Determine the (x, y) coordinate at the center of the cell enclosing the given text.  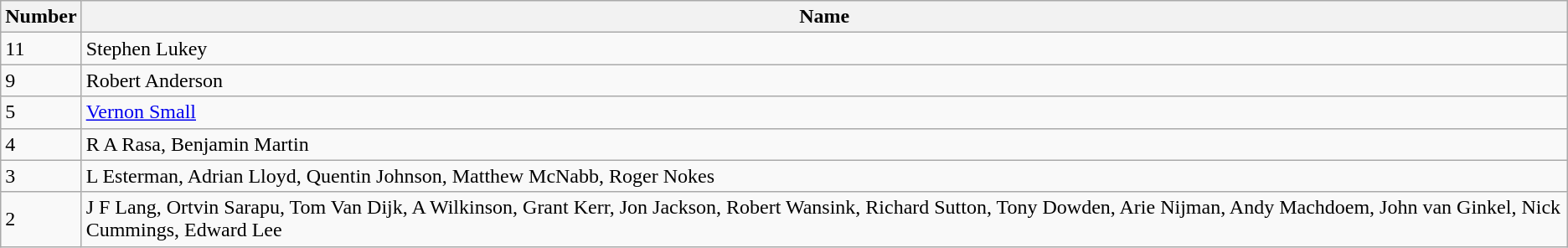
11 (41, 49)
2 (41, 220)
L Esterman, Adrian Lloyd, Quentin Johnson, Matthew McNabb, Roger Nokes (824, 176)
Robert Anderson (824, 80)
R A Rasa, Benjamin Martin (824, 144)
Stephen Lukey (824, 49)
Number (41, 17)
4 (41, 144)
5 (41, 112)
3 (41, 176)
Name (824, 17)
Vernon Small (824, 112)
9 (41, 80)
